From the cell containing the given text, extract its center point as (X, Y) coordinate. 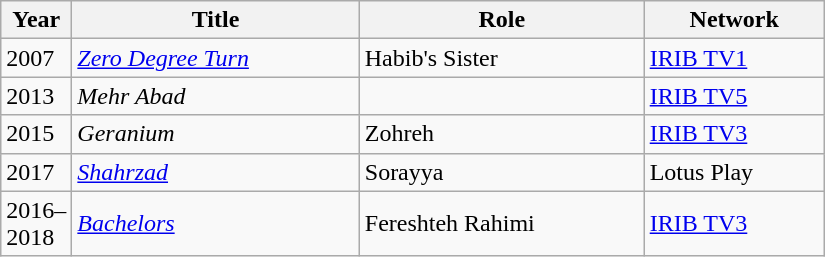
Fereshteh Rahimi (502, 224)
Bachelors (216, 224)
2017 (36, 172)
Year (36, 20)
Lotus Play (734, 172)
Habib's Sister (502, 58)
Mehr Abad (216, 96)
Sorayya (502, 172)
Network (734, 20)
Geranium (216, 134)
2015 (36, 134)
IRIB TV5 (734, 96)
Shahrzad (216, 172)
2007 (36, 58)
2013 (36, 96)
Zohreh (502, 134)
Role (502, 20)
Zero Degree Turn (216, 58)
IRIB TV1 (734, 58)
2016–2018 (36, 224)
Title (216, 20)
